For the text-containing cell, return its midpoint in (x, y) coordinate format. 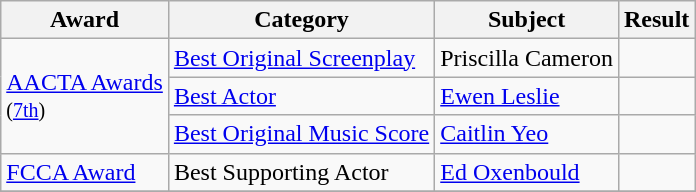
Caitlin Yeo (527, 134)
Result (656, 20)
AACTA Awards(7th) (85, 96)
Ewen Leslie (527, 96)
Ed Oxenbould (527, 172)
Best Supporting Actor (301, 172)
Priscilla Cameron (527, 58)
Best Original Screenplay (301, 58)
FCCA Award (85, 172)
Category (301, 20)
Subject (527, 20)
Best Actor (301, 96)
Award (85, 20)
Best Original Music Score (301, 134)
